Return the (x, y) coordinate for the center point of the cell that contains the specified text.  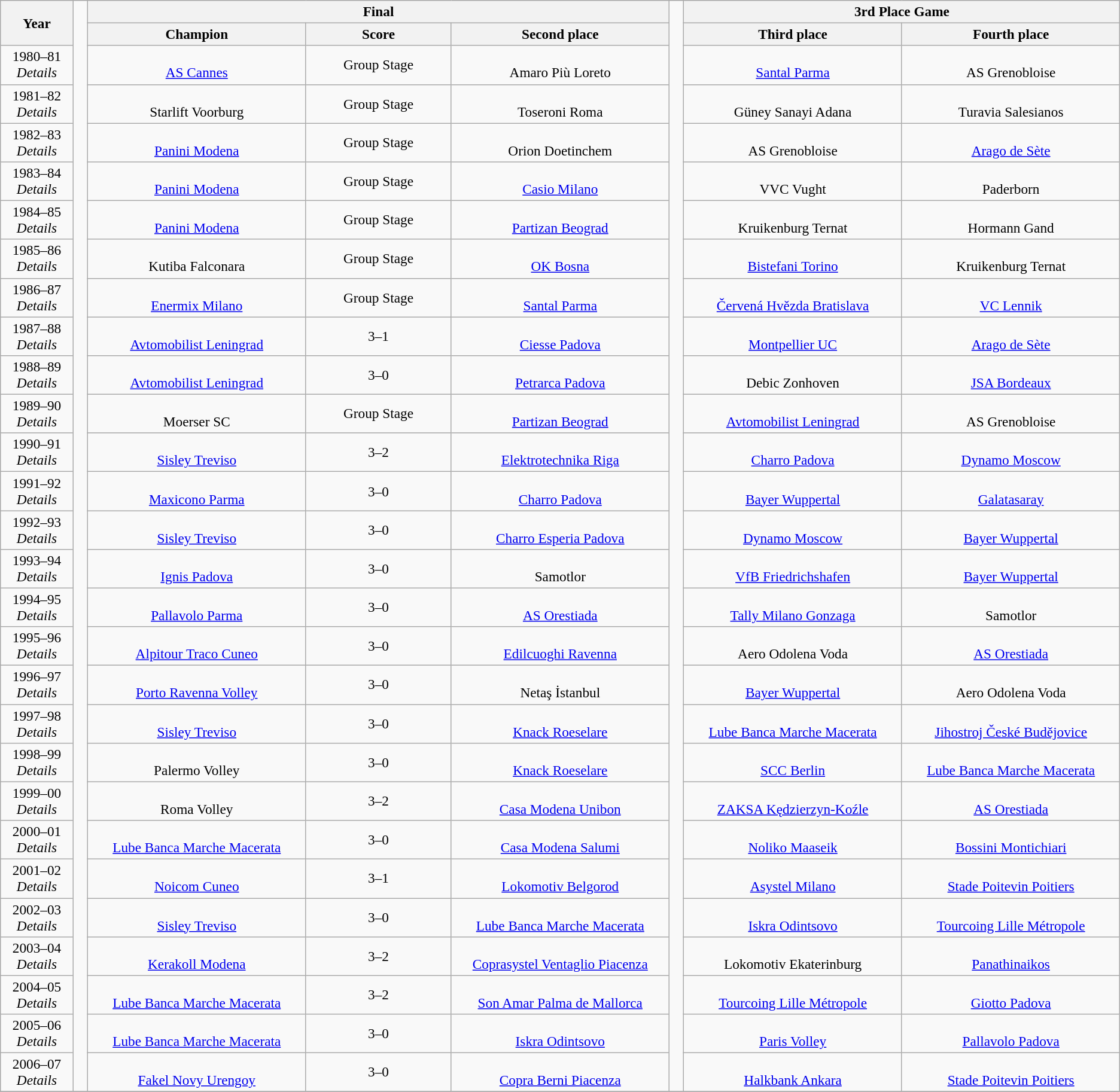
Montpellier UC (793, 336)
Son Amar Palma de Mallorca (560, 995)
Palermo Volley (197, 762)
Galatasaray (1011, 490)
3rd Place Game (902, 11)
Jihostroj České Budějovice (1011, 724)
Noicom Cuneo (197, 878)
1993–94Details (37, 568)
Hormann Gand (1011, 220)
1982–83Details (37, 142)
ZAKSA Kędzierzyn-Koźle (793, 801)
Pallavolo Parma (197, 608)
1991–92Details (37, 490)
Turavia Salesianos (1011, 104)
Orion Doetinchem (560, 142)
Kerakoll Modena (197, 956)
Casa Modena Unibon (560, 801)
Edilcuoghi Ravenna (560, 646)
Giotto Padova (1011, 995)
1997–98Details (37, 724)
2004–05Details (37, 995)
Paderborn (1011, 181)
Fourth place (1011, 34)
1989–90Details (37, 414)
2006–07Details (37, 1072)
Third place (793, 34)
Pallavolo Padova (1011, 1033)
Elektrotechnika Riga (560, 452)
Copra Berni Piacenza (560, 1072)
Score (378, 34)
Bossini Montichiari (1011, 840)
2002–03Details (37, 917)
Coprasystel Ventaglio Piacenza (560, 956)
Casio Milano (560, 181)
1999–00Details (37, 801)
Tally Milano Gonzaga (793, 608)
Asystel Milano (793, 878)
Toseroni Roma (560, 104)
1988–89Details (37, 374)
Starlift Voorburg (197, 104)
Champion (197, 34)
1992–93Details (37, 530)
1998–99Details (37, 762)
2005–06Details (37, 1033)
Ignis Padova (197, 568)
Noliko Maaseik (793, 840)
Year (37, 23)
Lokomotiv Ekaterinburg (793, 956)
Final (379, 11)
2000–01Details (37, 840)
1990–91Details (37, 452)
VfB Friedrichshafen (793, 568)
1996–97Details (37, 684)
1986–87Details (37, 298)
2003–04Details (37, 956)
Červená Hvězda Bratislava (793, 298)
SCC Berlin (793, 762)
OK Bosna (560, 258)
Porto Ravenna Volley (197, 684)
Enermix Milano (197, 298)
VVC Vught (793, 181)
Alpitour Traco Cuneo (197, 646)
Paris Volley (793, 1033)
Casa Modena Salumi (560, 840)
2001–02Details (37, 878)
1983–84Details (37, 181)
1987–88Details (37, 336)
1985–86Details (37, 258)
Roma Volley (197, 801)
1980–81Details (37, 65)
Petrarca Padova (560, 374)
Charro Esperia Padova (560, 530)
1984–85Details (37, 220)
Netaş İstanbul (560, 684)
Amaro Più Loreto (560, 65)
Maxicono Parma (197, 490)
VC Lennik (1011, 298)
Kutiba Falconara (197, 258)
1981–82Details (37, 104)
Güney Sanayi Adana (793, 104)
Debic Zonhoven (793, 374)
1995–96Details (37, 646)
1994–95Details (37, 608)
Moerser SC (197, 414)
Fakel Novy Urengoy (197, 1072)
Second place (560, 34)
Bistefani Torino (793, 258)
JSA Bordeaux (1011, 374)
Lokomotiv Belgorod (560, 878)
Ciesse Padova (560, 336)
AS Cannes (197, 65)
Halkbank Ankara (793, 1072)
Panathinaikos (1011, 956)
